Detect which cell encompasses the target text, then output its [X, Y] center coordinate. 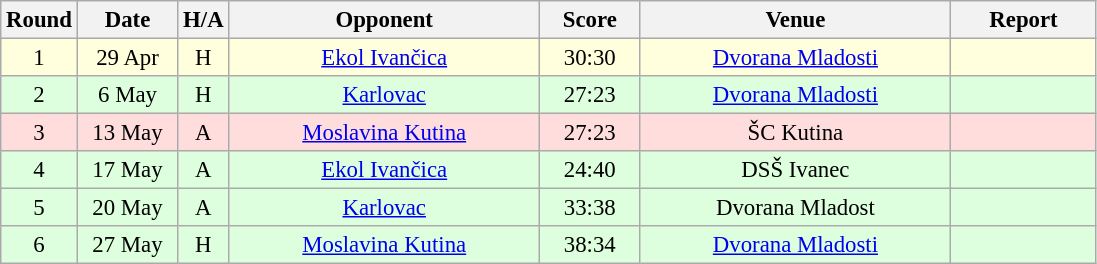
4 [39, 170]
Score [590, 20]
1 [39, 58]
27 May [128, 245]
29 Apr [128, 58]
5 [39, 208]
3 [39, 133]
Venue [796, 20]
30:30 [590, 58]
33:38 [590, 208]
13 May [128, 133]
DSŠ Ivanec [796, 170]
Date [128, 20]
Opponent [384, 20]
Report [1024, 20]
Dvorana Mladost [796, 208]
20 May [128, 208]
24:40 [590, 170]
2 [39, 95]
ŠC Kutina [796, 133]
6 May [128, 95]
17 May [128, 170]
38:34 [590, 245]
Round [39, 20]
6 [39, 245]
H/A [204, 20]
